Search for the cell housing the specified text and yield its (x, y) center coordinate. 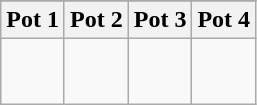
Pot 2 (96, 20)
Pot 3 (160, 20)
Pot 1 (33, 20)
Pot 4 (224, 20)
